For the text-containing cell, return its midpoint in [x, y] coordinate format. 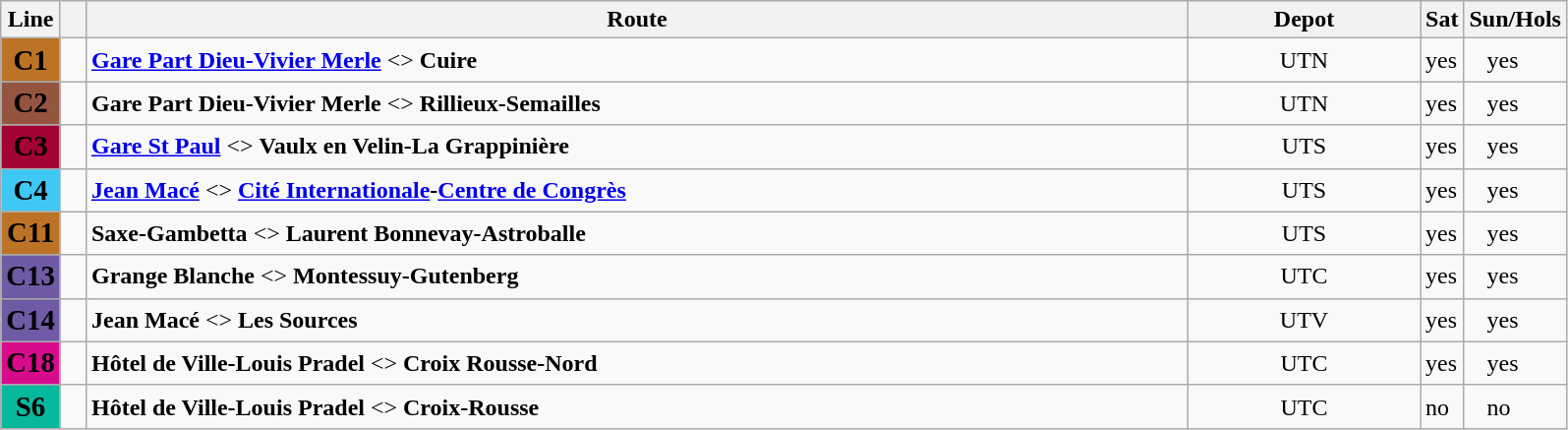
C1 [31, 60]
Sat [1442, 20]
Depot [1305, 20]
Hôtel de Ville-Louis Pradel <> Croix Rousse-Nord [637, 363]
C18 [31, 363]
C3 [31, 147]
C4 [31, 190]
Gare Part Dieu-Vivier Merle <> Rillieux-Semailles [637, 103]
Saxe-Gambetta <> Laurent Bonnevay-Astroballe [637, 233]
Sun/Hols [1515, 20]
Gare St Paul <> Vaulx en Velin-La Grappinière [637, 147]
S6 [31, 406]
Hôtel de Ville-Louis Pradel <> Croix-Rousse [637, 406]
Route [637, 20]
C2 [31, 103]
Gare Part Dieu-Vivier Merle <> Cuire [637, 60]
C14 [31, 320]
C11 [31, 233]
C13 [31, 276]
Jean Macé <> Cité Internationale-Centre de Congrès [637, 190]
Grange Blanche <> Montessuy-Gutenberg [637, 276]
UTV [1305, 320]
Line [31, 20]
Jean Macé <> Les Sources [637, 320]
